Locate the cell with the specified text and output its [X, Y] center coordinate. 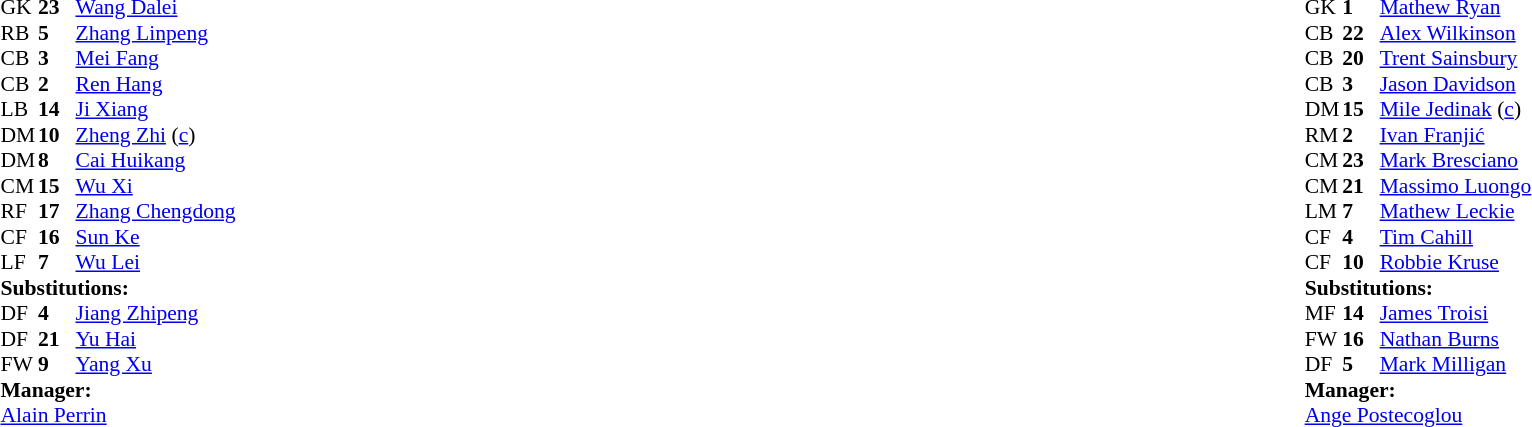
Ren Hang [156, 84]
Mathew Leckie [1456, 211]
Mark Bresciano [1456, 161]
LF [19, 263]
17 [57, 211]
Nathan Burns [1456, 339]
Sun Ke [156, 237]
LB [19, 109]
Mei Fang [156, 59]
23 [1361, 161]
20 [1361, 59]
Alex Wilkinson [1456, 33]
8 [57, 161]
Zhang Chengdong [156, 211]
James Troisi [1456, 313]
Robbie Kruse [1456, 263]
Yang Xu [156, 365]
Ivan Franjić [1456, 135]
Zhang Linpeng [156, 33]
Massimo Luongo [1456, 186]
Yu Hai [156, 339]
Jason Davidson [1456, 84]
LM [1324, 211]
Jiang Zhipeng [156, 313]
Cai Huikang [156, 161]
MF [1324, 313]
Wu Xi [156, 186]
Trent Sainsbury [1456, 59]
Mile Jedinak (c) [1456, 109]
RM [1324, 135]
Tim Cahill [1456, 237]
Ji Xiang [156, 109]
9 [57, 365]
Mark Milligan [1456, 365]
Wu Lei [156, 263]
Zheng Zhi (c) [156, 135]
RF [19, 211]
22 [1361, 33]
RB [19, 33]
